Locate the cell with the specified text and output its [X, Y] center coordinate. 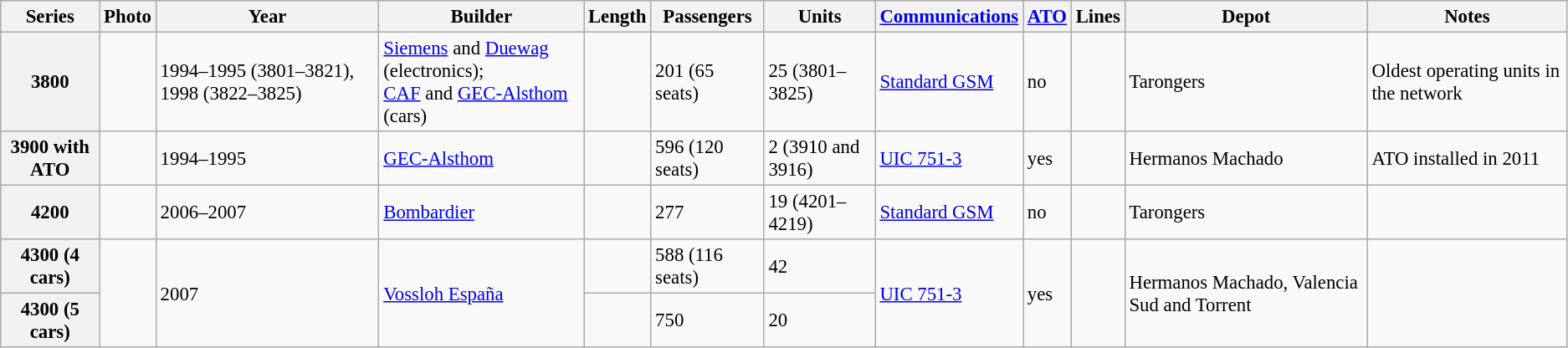
Siemens and Duewag (electronics); CAF and GEC-Alsthom (cars) [482, 82]
Notes [1467, 17]
GEC-Alsthom [482, 159]
2007 [268, 293]
Oldest operating units in the network [1467, 82]
2 (3910 and 3916) [820, 159]
ATO [1047, 17]
1994–1995 (3801–3821), 1998 (3822–3825) [268, 82]
3900 with ATO [50, 159]
596 (120 seats) [708, 159]
Length [617, 17]
1994–1995 [268, 159]
Units [820, 17]
Bombardier [482, 212]
277 [708, 212]
4300 (4 cars) [50, 266]
4200 [50, 212]
20 [820, 321]
750 [708, 321]
Hermanos Machado, Valencia Sud and Torrent [1246, 293]
3800 [50, 82]
ATO installed in 2011 [1467, 159]
Year [268, 17]
588 (116 seats) [708, 266]
42 [820, 266]
Passengers [708, 17]
Depot [1246, 17]
Hermanos Machado [1246, 159]
25 (3801–3825) [820, 82]
Lines [1098, 17]
Vossloh España [482, 293]
19 (4201–4219) [820, 212]
201 (65 seats) [708, 82]
Builder [482, 17]
Communications [949, 17]
4300 (5 cars) [50, 321]
Photo [128, 17]
Series [50, 17]
2006–2007 [268, 212]
